Return the [X, Y] coordinate for the center point of the cell that contains the specified text.  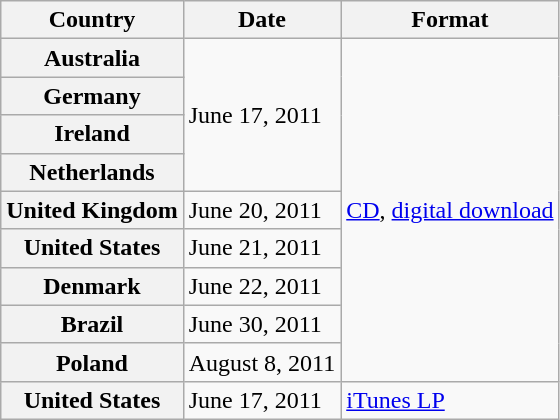
Date [262, 20]
United Kingdom [92, 210]
iTunes LP [450, 400]
Ireland [92, 134]
Denmark [92, 286]
Poland [92, 362]
Country [92, 20]
CD, digital download [450, 210]
June 20, 2011 [262, 210]
Germany [92, 96]
Australia [92, 58]
August 8, 2011 [262, 362]
Netherlands [92, 172]
June 22, 2011 [262, 286]
June 30, 2011 [262, 324]
Format [450, 20]
Brazil [92, 324]
June 21, 2011 [262, 248]
